Determine the (x, y) coordinate at the center of the cell enclosing the given text.  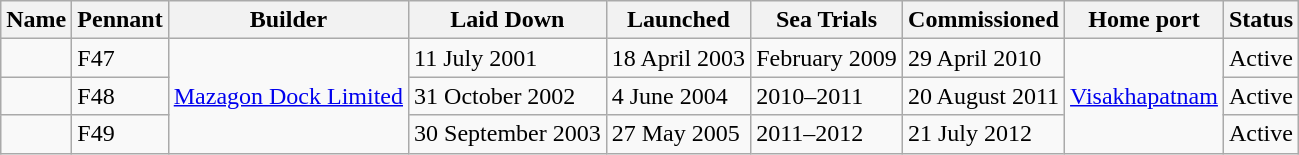
F49 (120, 134)
Commissioned (983, 20)
4 June 2004 (678, 96)
Mazagon Dock Limited (288, 96)
20 August 2011 (983, 96)
Sea Trials (827, 20)
Builder (288, 20)
Visakhapatnam (1144, 96)
11 July 2001 (508, 58)
2011–2012 (827, 134)
2010–2011 (827, 96)
30 September 2003 (508, 134)
18 April 2003 (678, 58)
Status (1260, 20)
Pennant (120, 20)
27 May 2005 (678, 134)
F48 (120, 96)
Home port (1144, 20)
29 April 2010 (983, 58)
21 July 2012 (983, 134)
F47 (120, 58)
Name (36, 20)
31 October 2002 (508, 96)
Laid Down (508, 20)
February 2009 (827, 58)
Launched (678, 20)
